Scan for the cell matching the given text and deliver its [X, Y] coordinate at center. 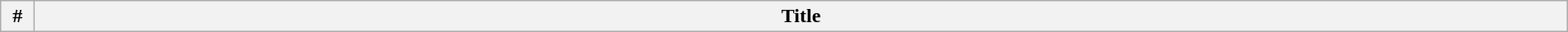
# [18, 16]
Title [801, 16]
